Search for the cell housing the specified text and yield its (x, y) center coordinate. 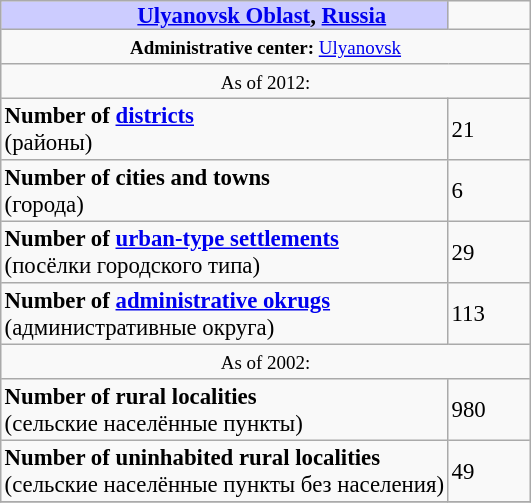
980 (489, 410)
113 (489, 314)
Number of uninhabited rural localities(сельские населённые пункты без населения) (224, 471)
As of 2012: (266, 81)
Number of cities and towns(города) (224, 191)
As of 2002: (266, 361)
Ulyanovsk Oblast, Russia (224, 15)
29 (489, 252)
6 (489, 191)
Number of administrative okrugs(административные округа) (224, 314)
Administrative center: Ulyanovsk (266, 46)
Number of rural localities(сельские населённые пункты) (224, 410)
Number of urban-type settlements(посёлки городского типа) (224, 252)
Number of districts(районы) (224, 129)
21 (489, 129)
49 (489, 471)
